Extract the (x, y) coordinate from the center of the cell holding the provided text.  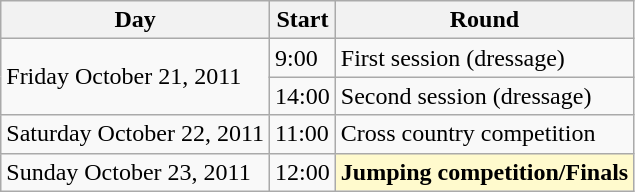
Sunday October 23, 2011 (136, 172)
9:00 (303, 58)
11:00 (303, 134)
Jumping competition/Finals (484, 172)
Friday October 21, 2011 (136, 77)
Cross country competition (484, 134)
Day (136, 20)
First session (dressage) (484, 58)
Second session (dressage) (484, 96)
12:00 (303, 172)
Round (484, 20)
14:00 (303, 96)
Saturday October 22, 2011 (136, 134)
Start (303, 20)
